Output the [x, y] coordinate of the center of the cell containing the given text.  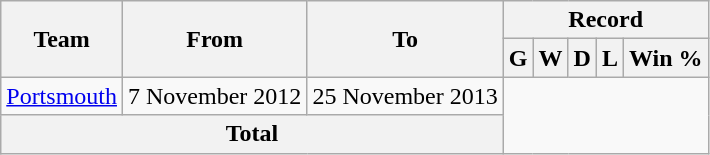
From [215, 39]
25 November 2013 [405, 96]
W [550, 58]
Portsmouth [62, 96]
D [582, 58]
L [610, 58]
Team [62, 39]
7 November 2012 [215, 96]
G [518, 58]
Record [606, 20]
To [405, 39]
Total [252, 134]
Win % [666, 58]
